Return (x, y) of the center of cell containing provided text 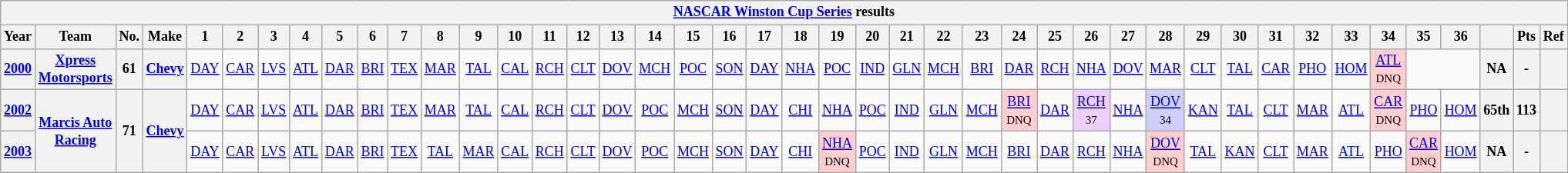
RCH37 (1091, 111)
11 (549, 37)
10 (515, 37)
15 (693, 37)
18 (801, 37)
3 (274, 37)
22 (944, 37)
28 (1166, 37)
2 (240, 37)
30 (1240, 37)
27 (1128, 37)
25 (1056, 37)
Xpress Motorsports (76, 69)
ATLDNQ (1388, 69)
33 (1351, 37)
24 (1019, 37)
13 (617, 37)
113 (1527, 111)
35 (1424, 37)
1 (205, 37)
Year (18, 37)
36 (1461, 37)
5 (339, 37)
8 (440, 37)
7 (405, 37)
14 (655, 37)
34 (1388, 37)
31 (1276, 37)
No. (129, 37)
2003 (18, 151)
20 (872, 37)
12 (583, 37)
NASCAR Winston Cup Series results (784, 12)
6 (373, 37)
NHADNQ (838, 151)
29 (1203, 37)
65th (1496, 111)
2000 (18, 69)
19 (838, 37)
32 (1312, 37)
Ref (1553, 37)
71 (129, 131)
Marcis Auto Racing (76, 131)
17 (764, 37)
DOVDNQ (1166, 151)
16 (729, 37)
Pts (1527, 37)
21 (907, 37)
9 (478, 37)
Make (165, 37)
BRIDNQ (1019, 111)
Team (76, 37)
DOV34 (1166, 111)
4 (306, 37)
23 (982, 37)
26 (1091, 37)
2002 (18, 111)
61 (129, 69)
